From the cell containing the given text, extract its center point as [x, y] coordinate. 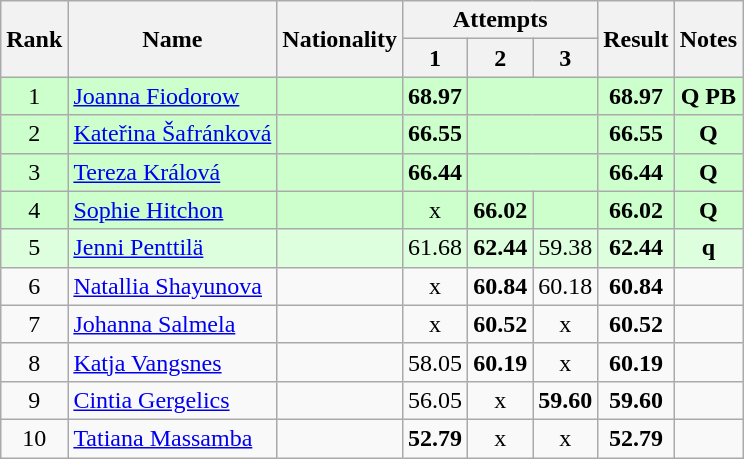
9 [34, 400]
Jenni Penttilä [172, 248]
6 [34, 286]
59.38 [566, 248]
Natallia Shayunova [172, 286]
Result [636, 39]
8 [34, 362]
7 [34, 324]
60.18 [566, 286]
58.05 [436, 362]
56.05 [436, 400]
10 [34, 438]
Q PB [708, 96]
4 [34, 210]
Attempts [500, 20]
q [708, 248]
Johanna Salmela [172, 324]
Notes [708, 39]
Tereza Králová [172, 172]
Nationality [340, 39]
Kateřina Šafránková [172, 134]
61.68 [436, 248]
Joanna Fiodorow [172, 96]
Tatiana Massamba [172, 438]
5 [34, 248]
Name [172, 39]
Cintia Gergelics [172, 400]
Sophie Hitchon [172, 210]
Rank [34, 39]
Katja Vangsnes [172, 362]
